Detect which cell encompasses the target text, then output its [x, y] center coordinate. 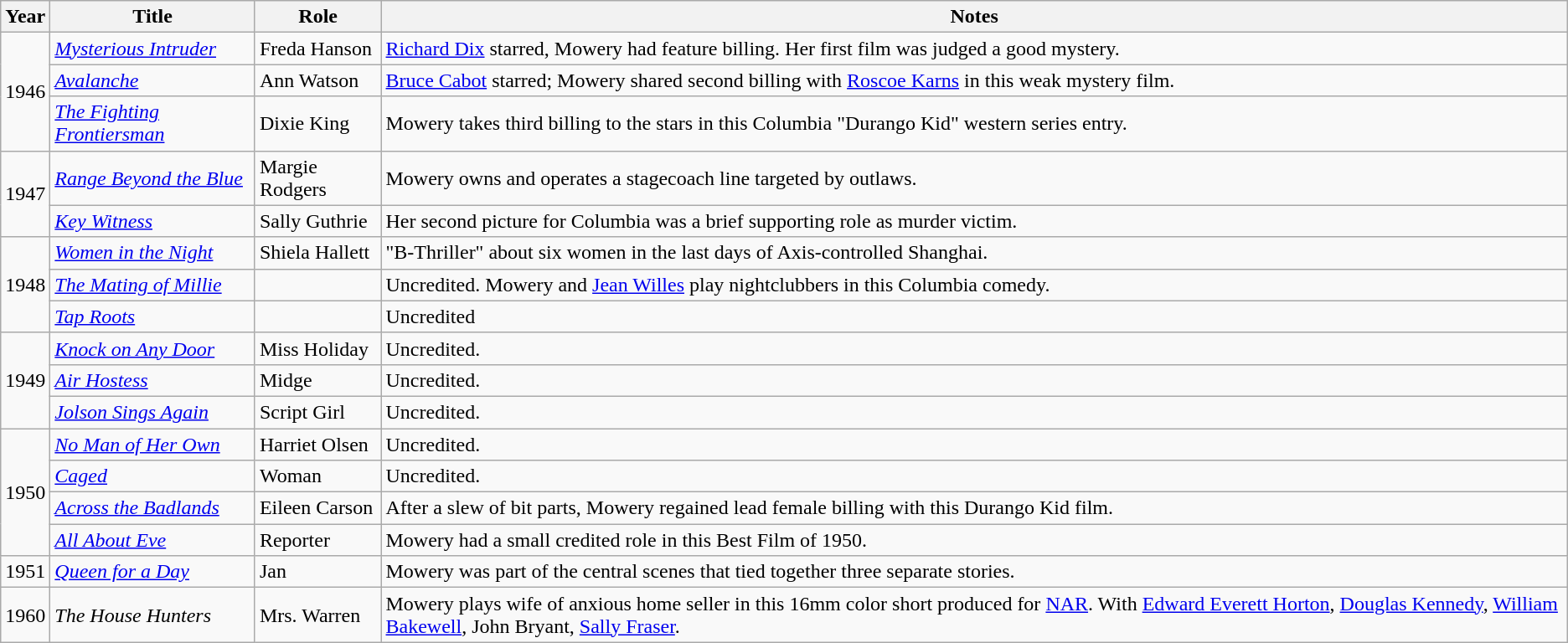
Mowery takes third billing to the stars in this Columbia "Durango Kid" western series entry. [974, 124]
Mowery owns and operates a stagecoach line targeted by outlaws. [974, 177]
Harriet Olsen [318, 445]
All About Eve [152, 540]
Bruce Cabot starred; Mowery shared second billing with Roscoe Karns in this weak mystery film. [974, 80]
Role [318, 17]
Eileen Carson [318, 508]
Script Girl [318, 412]
Uncredited. Mowery and Jean Willes play nightclubbers in this Columbia comedy. [974, 285]
1949 [25, 380]
1951 [25, 572]
Shiela Hallett [318, 253]
Margie Rodgers [318, 177]
Notes [974, 17]
Freda Hanson [318, 49]
Sally Guthrie [318, 221]
Mowery was part of the central scenes that tied together three separate stories. [974, 572]
"B-Thriller" about six women in the last days of Axis-controlled Shanghai. [974, 253]
Jan [318, 572]
Mysterious Intruder [152, 49]
Knock on Any Door [152, 348]
1950 [25, 492]
Ann Watson [318, 80]
Key Witness [152, 221]
Title [152, 17]
Dixie King [318, 124]
Reporter [318, 540]
Avalanche [152, 80]
No Man of Her Own [152, 445]
1948 [25, 285]
Uncredited [974, 316]
Across the Badlands [152, 508]
1946 [25, 92]
Queen for a Day [152, 572]
Her second picture for Columbia was a brief supporting role as murder victim. [974, 221]
Women in the Night [152, 253]
Miss Holiday [318, 348]
The House Hunters [152, 615]
Richard Dix starred, Mowery had feature billing. Her first film was judged a good mystery. [974, 49]
Range Beyond the Blue [152, 177]
Mowery had a small credited role in this Best Film of 1950. [974, 540]
Mrs. Warren [318, 615]
Air Hostess [152, 380]
Jolson Sings Again [152, 412]
Caged [152, 476]
The Mating of Millie [152, 285]
Midge [318, 380]
Woman [318, 476]
After a slew of bit parts, Mowery regained lead female billing with this Durango Kid film. [974, 508]
1947 [25, 194]
The Fighting Frontiersman [152, 124]
Year [25, 17]
1960 [25, 615]
Tap Roots [152, 316]
